Find where the given text appears and provide that cell's center as (X, Y) coordinate. 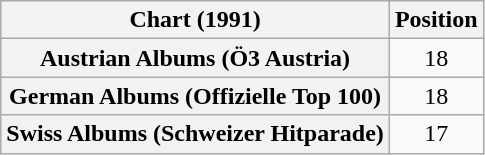
German Albums (Offizielle Top 100) (196, 96)
Chart (1991) (196, 20)
Position (436, 20)
Austrian Albums (Ö3 Austria) (196, 58)
17 (436, 134)
Swiss Albums (Schweizer Hitparade) (196, 134)
